Output the [x, y] coordinate of the center of the cell containing the given text.  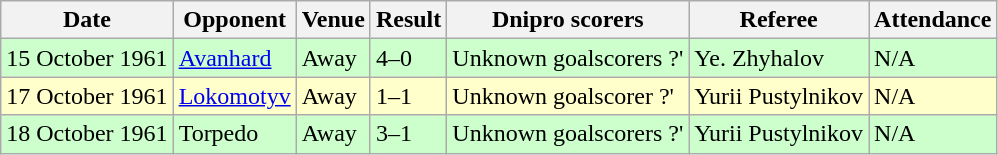
Unknown goalscorer ?' [568, 96]
Attendance [933, 20]
1–1 [408, 96]
18 October 1961 [87, 134]
Opponent [234, 20]
Date [87, 20]
Lokomotyv [234, 96]
Torpedo [234, 134]
Avanhard [234, 58]
Ye. Zhyhalov [779, 58]
Venue [333, 20]
15 October 1961 [87, 58]
Dnipro scorers [568, 20]
Result [408, 20]
17 October 1961 [87, 96]
3–1 [408, 134]
Referee [779, 20]
4–0 [408, 58]
